Detect which cell encompasses the target text, then output its [x, y] center coordinate. 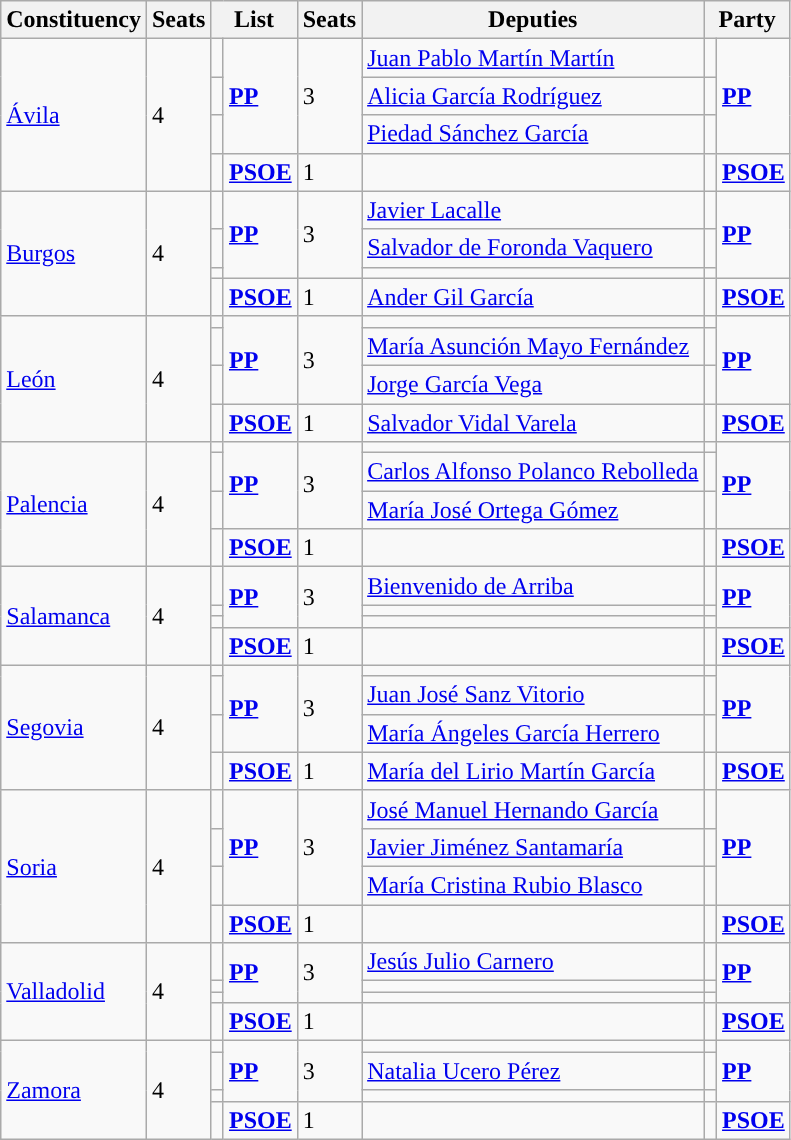
Salamanca [74, 616]
List [254, 20]
Juan José Sanz Vitorio [533, 695]
Segovia [74, 728]
Salvador de Foronda Vaquero [533, 248]
Palencia [74, 504]
Javier Lacalle [533, 210]
León [74, 378]
Javier Jiménez Santamaría [533, 847]
Piedad Sánchez García [533, 134]
Ávila [74, 115]
María Asunción Mayo Fernández [533, 346]
Party [747, 20]
Jorge García Vega [533, 384]
Natalia Ucero Pérez [533, 1071]
José Manuel Hernando García [533, 809]
Valladolid [74, 992]
Bienvenido de Arriba [533, 586]
Salvador Vidal Varela [533, 423]
Deputies [533, 20]
Zamora [74, 1090]
Alicia García Rodríguez [533, 96]
Jesús Julio Carnero [533, 962]
Burgos [74, 254]
Ander Gil García [533, 297]
María Ángeles García Herrero [533, 733]
Constituency [74, 20]
María Cristina Rubio Blasco [533, 885]
Carlos Alfonso Polanco Rebolleda [533, 472]
María José Ortega Gómez [533, 510]
Soria [74, 866]
María del Lirio Martín García [533, 771]
Juan Pablo Martín Martín [533, 58]
